Return the [X, Y] coordinate for the center point of the cell that contains the specified text.  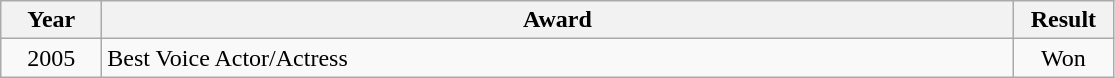
2005 [52, 58]
Award [558, 20]
Won [1064, 58]
Result [1064, 20]
Year [52, 20]
Best Voice Actor/Actress [558, 58]
